Identify which cell holds the provided text, then report its [X, Y] central coordinate. 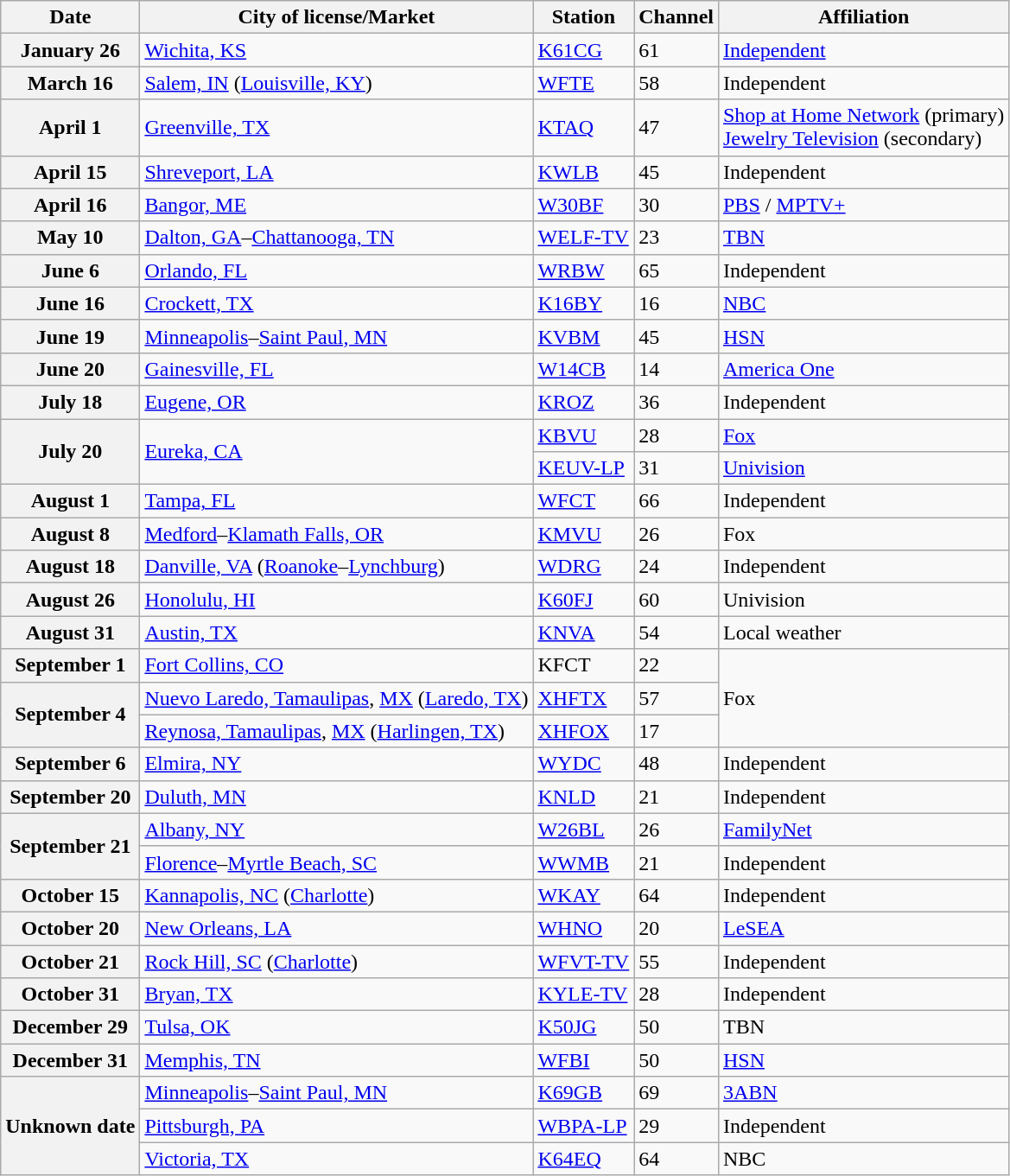
Orlando, FL [337, 270]
January 26 [71, 50]
WELF-TV [584, 238]
KMVU [584, 534]
December 31 [71, 1060]
WRBW [584, 270]
K60FJ [584, 600]
Salem, IN (Louisville, KY) [337, 83]
36 [677, 402]
LeSEA [863, 928]
K16BY [584, 303]
3ABN [863, 1093]
WWMB [584, 862]
Affiliation [863, 17]
Danville, VA (Roanoke–Lynchburg) [337, 567]
Channel [677, 17]
Tampa, FL [337, 501]
K50JG [584, 1027]
XHFOX [584, 731]
Crockett, TX [337, 303]
New Orleans, LA [337, 928]
Rock Hill, SC (Charlotte) [337, 962]
June 6 [71, 270]
KVBM [584, 336]
August 8 [71, 534]
K64EQ [584, 1159]
31 [677, 468]
48 [677, 764]
April 15 [71, 172]
14 [677, 369]
60 [677, 600]
XHFTX [584, 698]
Honolulu, HI [337, 600]
Fort Collins, CO [337, 665]
April 16 [71, 205]
Dalton, GA–Chattanooga, TN [337, 238]
Bangor, ME [337, 205]
58 [677, 83]
57 [677, 698]
December 29 [71, 1027]
KFCT [584, 665]
August 1 [71, 501]
October 31 [71, 995]
Austin, TX [337, 632]
69 [677, 1093]
July 20 [71, 451]
23 [677, 238]
55 [677, 962]
WFBI [584, 1060]
W14CB [584, 369]
October 20 [71, 928]
WFVT-TV [584, 962]
Duluth, MN [337, 797]
K61CG [584, 50]
30 [677, 205]
September 4 [71, 715]
54 [677, 632]
October 15 [71, 895]
September 1 [71, 665]
Station [584, 17]
65 [677, 270]
16 [677, 303]
20 [677, 928]
Gainesville, FL [337, 369]
Greenville, TX [337, 128]
61 [677, 50]
29 [677, 1126]
Wichita, KS [337, 50]
47 [677, 128]
KTAQ [584, 128]
WHNO [584, 928]
WKAY [584, 895]
Kannapolis, NC (Charlotte) [337, 895]
24 [677, 567]
September 20 [71, 797]
August 31 [71, 632]
Victoria, TX [337, 1159]
W30BF [584, 205]
K69GB [584, 1093]
June 19 [71, 336]
City of license/Market [337, 17]
June 20 [71, 369]
Albany, NY [337, 830]
April 1 [71, 128]
WBPA-LP [584, 1126]
WDRG [584, 567]
Memphis, TN [337, 1060]
KYLE-TV [584, 995]
KWLB [584, 172]
June 16 [71, 303]
Unknown date [71, 1126]
WFTE [584, 83]
Medford–Klamath Falls, OR [337, 534]
22 [677, 665]
September 6 [71, 764]
66 [677, 501]
KNVA [584, 632]
July 18 [71, 402]
Pittsburgh, PA [337, 1126]
Date [71, 17]
August 26 [71, 600]
March 16 [71, 83]
May 10 [71, 238]
America One [863, 369]
Florence–Myrtle Beach, SC [337, 862]
KNLD [584, 797]
August 18 [71, 567]
October 21 [71, 962]
September 21 [71, 846]
WFCT [584, 501]
Tulsa, OK [337, 1027]
Nuevo Laredo, Tamaulipas, MX (Laredo, TX) [337, 698]
WYDC [584, 764]
Eureka, CA [337, 451]
KROZ [584, 402]
Bryan, TX [337, 995]
Shop at Home Network (primary) Jewelry Television (secondary) [863, 128]
Local weather [863, 632]
W26BL [584, 830]
17 [677, 731]
KEUV-LP [584, 468]
Shreveport, LA [337, 172]
Eugene, OR [337, 402]
KBVU [584, 435]
PBS / MPTV+ [863, 205]
FamilyNet [863, 830]
Elmira, NY [337, 764]
Reynosa, Tamaulipas, MX (Harlingen, TX) [337, 731]
